Return [x, y] of the center of cell containing provided text 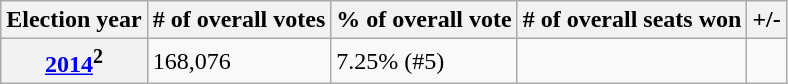
# of overall votes [239, 20]
+/- [766, 20]
% of overall vote [424, 20]
20142 [74, 62]
168,076 [239, 62]
Election year [74, 20]
# of overall seats won [632, 20]
7.25% (#5) [424, 62]
